Output the (x, y) coordinate of the center of the cell containing the given text.  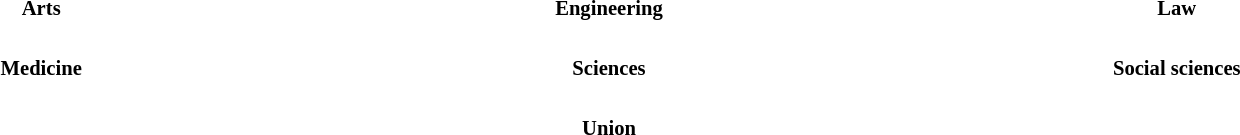
Sciences (610, 68)
